For the text-containing cell, return its midpoint in (X, Y) coordinate format. 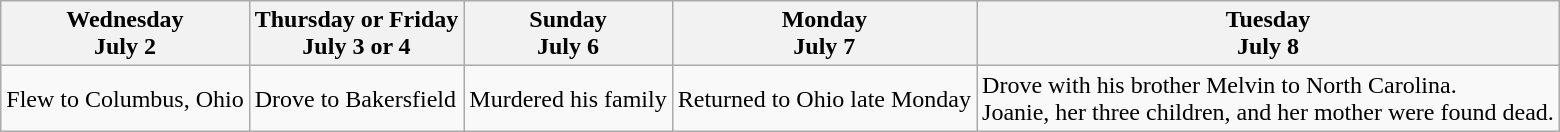
Flew to Columbus, Ohio (125, 98)
Drove with his brother Melvin to North Carolina. Joanie, her three children, and her mother were found dead. (1268, 98)
Drove to Bakersfield (356, 98)
Thursday or Friday July 3 or 4 (356, 34)
Monday July 7 (824, 34)
Wednesday July 2 (125, 34)
Sunday July 6 (568, 34)
Returned to Ohio late Monday (824, 98)
Tuesday July 8 (1268, 34)
Murdered his family (568, 98)
